Find where the given text appears and provide that cell's center as [X, Y] coordinate. 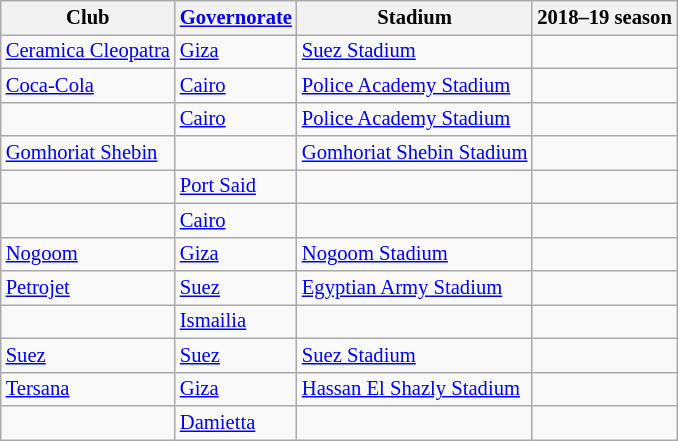
Egyptian Army Stadium [414, 287]
Gomhoriat Shebin [88, 153]
Coca-Cola [88, 85]
Tersana [88, 389]
Ismailia [236, 321]
Club [88, 17]
Nogoom [88, 254]
Governorate [236, 17]
Port Said [236, 186]
Petrojet [88, 287]
Hassan El Shazly Stadium [414, 389]
Ceramica Cleopatra [88, 51]
2018–19 season [604, 17]
Nogoom Stadium [414, 254]
Gomhoriat Shebin Stadium [414, 153]
Stadium [414, 17]
Damietta [236, 423]
